Extract the (X, Y) coordinate from the center of the cell holding the provided text.  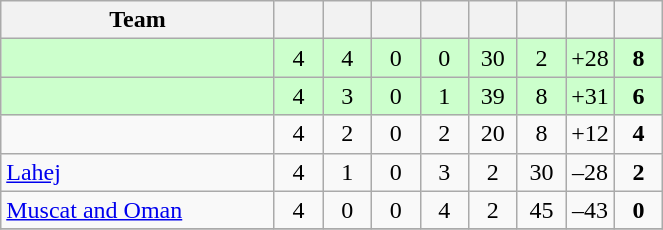
45 (542, 210)
+12 (590, 134)
+31 (590, 96)
20 (494, 134)
Lahej (138, 172)
Muscat and Oman (138, 210)
39 (494, 96)
+28 (590, 58)
–43 (590, 210)
–28 (590, 172)
Team (138, 20)
6 (638, 96)
